Output the [X, Y] coordinate of the center of the cell containing the given text.  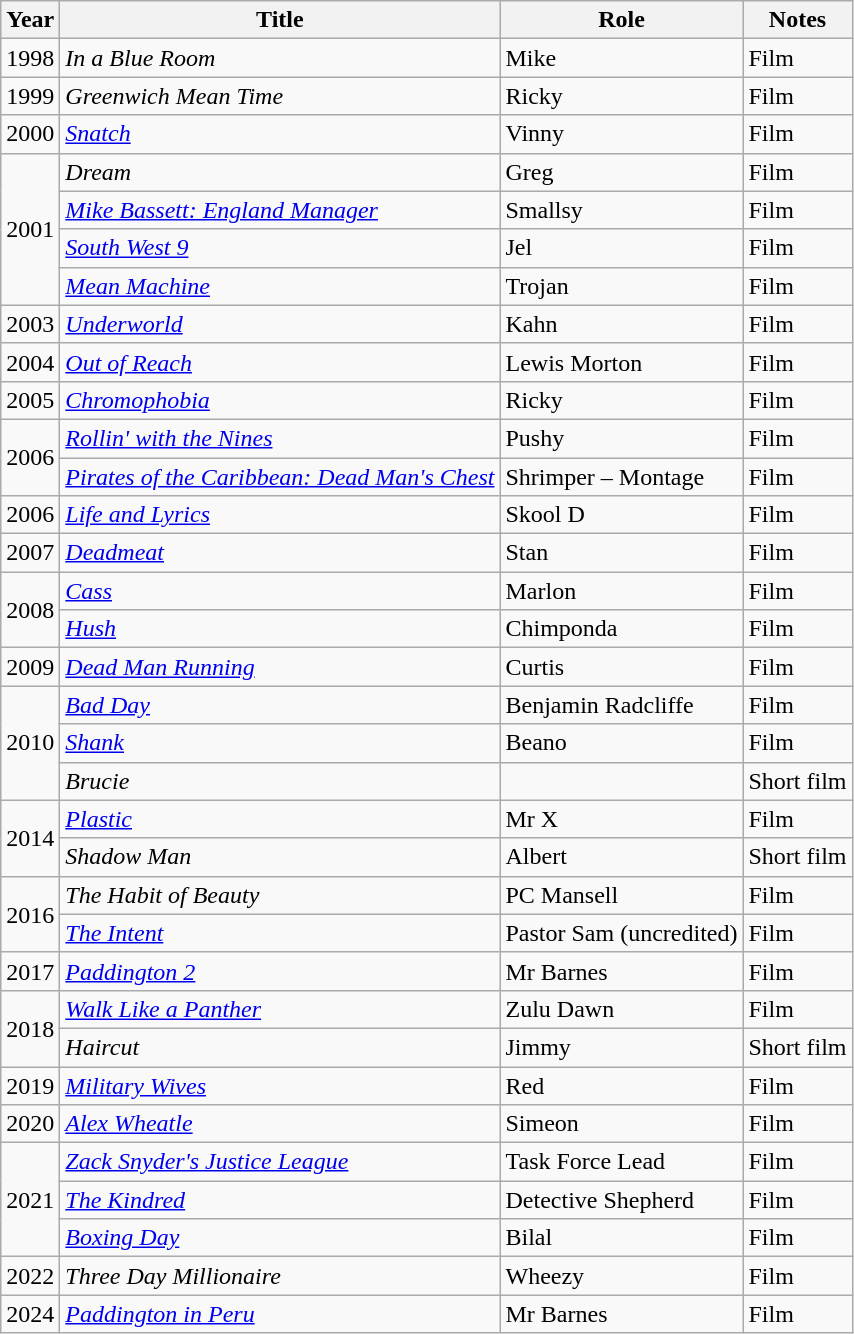
Zack Snyder's Justice League [280, 1162]
Military Wives [280, 1085]
Task Force Lead [622, 1162]
Greg [622, 172]
Kahn [622, 324]
2004 [30, 362]
Brucie [280, 781]
2010 [30, 743]
Alex Wheatle [280, 1124]
Mike [622, 58]
Albert [622, 857]
Dream [280, 172]
Benjamin Radcliffe [622, 705]
Plastic [280, 819]
Greenwich Mean Time [280, 96]
2019 [30, 1085]
Walk Like a Panther [280, 1009]
Rollin' with the Nines [280, 438]
The Habit of Beauty [280, 895]
Deadmeat [280, 553]
Dead Man Running [280, 667]
2017 [30, 971]
Vinny [622, 134]
Bad Day [280, 705]
Chimponda [622, 629]
Pirates of the Caribbean: Dead Man's Chest [280, 477]
2014 [30, 838]
Smallsy [622, 210]
Shrimper – Montage [622, 477]
Curtis [622, 667]
The Intent [280, 933]
Paddington 2 [280, 971]
Marlon [622, 591]
The Kindred [280, 1200]
Detective Shepherd [622, 1200]
In a Blue Room [280, 58]
2003 [30, 324]
Title [280, 20]
Red [622, 1085]
Snatch [280, 134]
Shadow Man [280, 857]
Bilal [622, 1238]
2021 [30, 1200]
Cass [280, 591]
Zulu Dawn [622, 1009]
Stan [622, 553]
2018 [30, 1028]
Haircut [280, 1047]
Chromophobia [280, 400]
Jimmy [622, 1047]
1998 [30, 58]
Wheezy [622, 1276]
Notes [798, 20]
2000 [30, 134]
Underworld [280, 324]
Life and Lyrics [280, 515]
Paddington in Peru [280, 1314]
2022 [30, 1276]
2005 [30, 400]
Hush [280, 629]
2008 [30, 610]
PC Mansell [622, 895]
Pushy [622, 438]
Three Day Millionaire [280, 1276]
Year [30, 20]
Role [622, 20]
Boxing Day [280, 1238]
Out of Reach [280, 362]
Mr X [622, 819]
2001 [30, 229]
Simeon [622, 1124]
2016 [30, 914]
1999 [30, 96]
2007 [30, 553]
Mean Machine [280, 286]
2009 [30, 667]
Shank [280, 743]
Lewis Morton [622, 362]
Trojan [622, 286]
2024 [30, 1314]
2020 [30, 1124]
Pastor Sam (uncredited) [622, 933]
Beano [622, 743]
Mike Bassett: England Manager [280, 210]
Skool D [622, 515]
Jel [622, 248]
South West 9 [280, 248]
